Determine the [X, Y] coordinate at the center of the cell enclosing the given text.  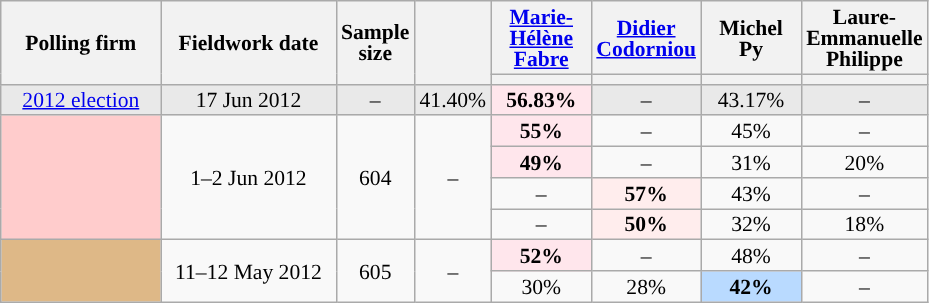
Marie-Hélène Fabre [541, 38]
52% [541, 256]
31% [751, 162]
20% [864, 162]
18% [864, 224]
55% [541, 132]
28% [646, 286]
43% [751, 194]
43.17% [751, 100]
50% [646, 224]
17 Jun 2012 [248, 100]
1–2 Jun 2012 [248, 178]
Fieldwork date [248, 42]
Michel Py [751, 38]
605 [375, 271]
49% [541, 162]
2012 election [81, 100]
56.83% [541, 100]
32% [751, 224]
57% [646, 194]
Polling firm [81, 42]
30% [541, 286]
42% [751, 286]
604 [375, 178]
Laure-Emmanuelle Philippe [864, 38]
41.40% [452, 100]
Didier Codorniou [646, 38]
48% [751, 256]
Samplesize [375, 42]
45% [751, 132]
11–12 May 2012 [248, 271]
